Search for the cell housing the specified text and yield its [x, y] center coordinate. 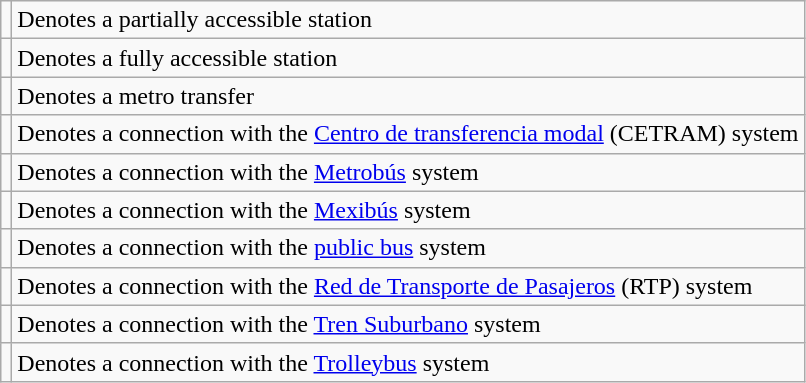
Denotes a fully accessible station [408, 58]
Denotes a connection with the Centro de transferencia modal (CETRAM) system [408, 134]
Denotes a connection with the Red de Transporte de Pasajeros (RTP) system [408, 286]
Denotes a metro transfer [408, 96]
Denotes a partially accessible station [408, 20]
Denotes a connection with the public bus system [408, 248]
Denotes a connection with the Metrobús system [408, 172]
Denotes a connection with the Tren Suburbano system [408, 324]
Denotes a connection with the Trolleybus system [408, 362]
Denotes a connection with the Mexibús system [408, 210]
